For the text-containing cell, return its midpoint in (x, y) coordinate format. 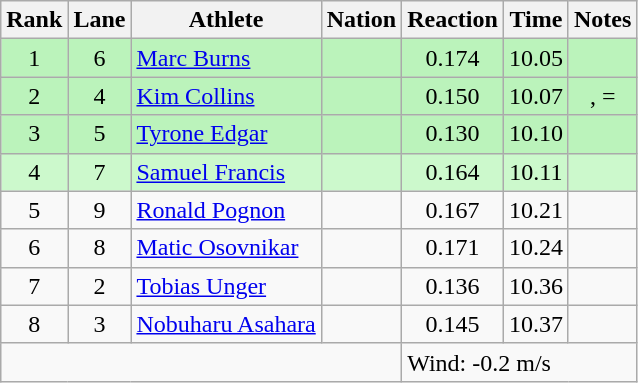
0.171 (453, 248)
0.130 (453, 134)
10.10 (536, 134)
0.145 (453, 324)
Time (536, 20)
Lane (100, 20)
Marc Burns (226, 58)
0.136 (453, 286)
10.11 (536, 172)
Samuel Francis (226, 172)
Ronald Pognon (226, 210)
1 (34, 58)
10.36 (536, 286)
Tobias Unger (226, 286)
Matic Osovnikar (226, 248)
9 (100, 210)
10.21 (536, 210)
0.167 (453, 210)
Notes (602, 20)
10.07 (536, 96)
Kim Collins (226, 96)
Reaction (453, 20)
0.174 (453, 58)
Athlete (226, 20)
Wind: -0.2 m/s (520, 362)
0.164 (453, 172)
Rank (34, 20)
, = (602, 96)
Nation (361, 20)
10.24 (536, 248)
0.150 (453, 96)
10.37 (536, 324)
10.05 (536, 58)
Tyrone Edgar (226, 134)
Nobuharu Asahara (226, 324)
